Scan for the cell matching the given text and deliver its (X, Y) coordinate at center. 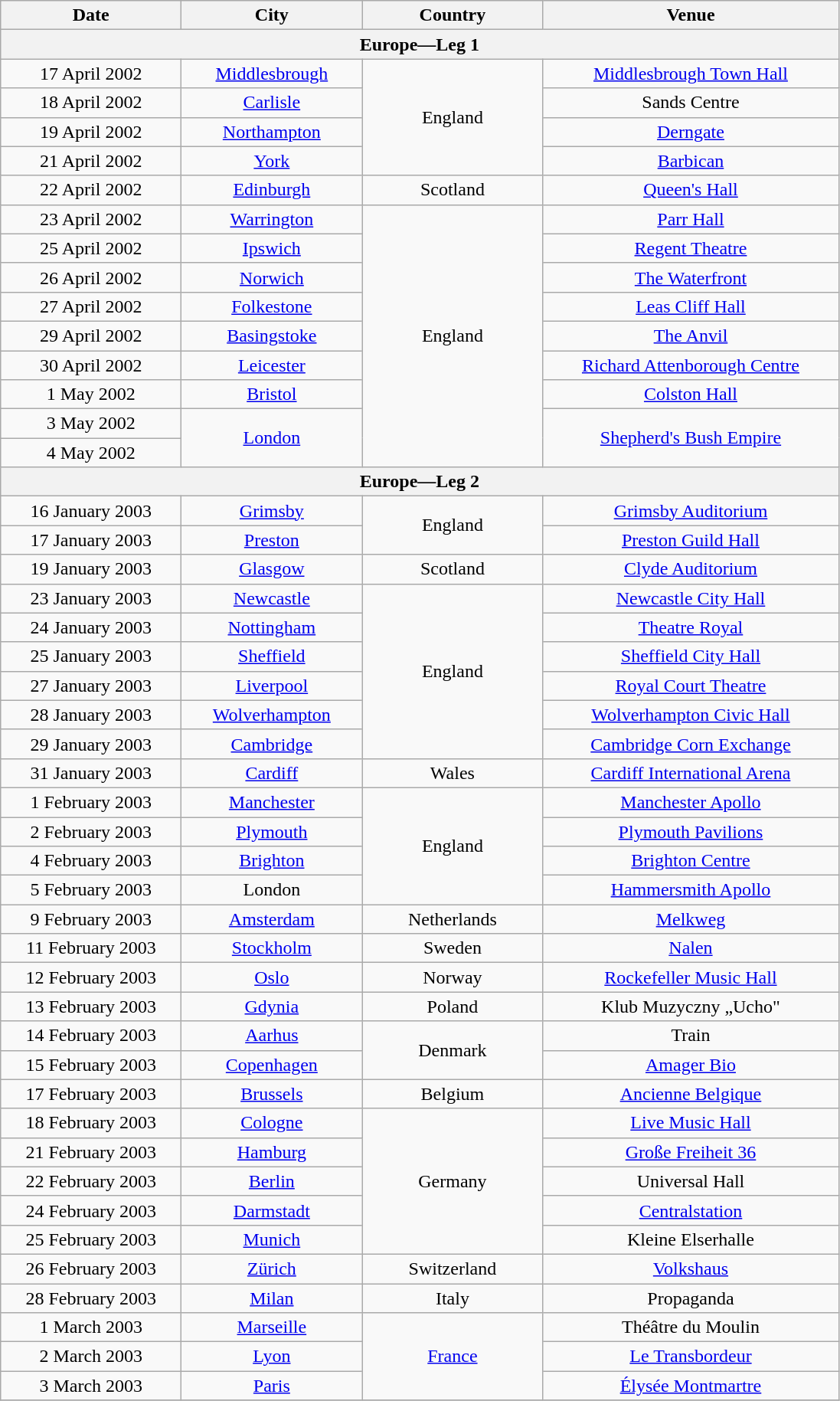
1 February 2003 (91, 802)
Shepherd's Bush Empire (691, 438)
16 January 2003 (91, 511)
Große Freiheit 36 (691, 1152)
17 January 2003 (91, 540)
Parr Hall (691, 219)
Middlesbrough (272, 74)
17 February 2003 (91, 1094)
Nalen (691, 948)
1 March 2003 (91, 1327)
4 February 2003 (91, 861)
Stockholm (272, 948)
Preston (272, 540)
Sheffield City Hall (691, 656)
3 March 2003 (91, 1386)
18 February 2003 (91, 1123)
Berlin (272, 1181)
Propaganda (691, 1298)
Leas Cliff Hall (691, 306)
Darmstadt (272, 1210)
Universal Hall (691, 1181)
Poland (453, 1007)
Edinburgh (272, 190)
2 February 2003 (91, 831)
Munich (272, 1239)
23 April 2002 (91, 219)
Wolverhampton Civic Hall (691, 715)
Belgium (453, 1094)
25 February 2003 (91, 1239)
Melkweg (691, 919)
Zürich (272, 1268)
30 April 2002 (91, 365)
Manchester (272, 802)
Hammersmith Apollo (691, 890)
4 May 2002 (91, 453)
27 January 2003 (91, 686)
21 April 2002 (91, 161)
Theatre Royal (691, 627)
Carlisle (272, 103)
Brighton (272, 861)
Norwich (272, 277)
19 January 2003 (91, 569)
The Waterfront (691, 277)
Grimsby (272, 511)
Plymouth (272, 831)
18 April 2002 (91, 103)
Newcastle (272, 598)
Manchester Apollo (691, 802)
Élysée Montmartre (691, 1386)
26 April 2002 (91, 277)
Warrington (272, 219)
12 February 2003 (91, 977)
Bristol (272, 394)
York (272, 161)
5 February 2003 (91, 890)
Middlesbrough Town Hall (691, 74)
Oslo (272, 977)
24 February 2003 (91, 1210)
Northampton (272, 132)
9 February 2003 (91, 919)
City (272, 15)
Théâtre du Moulin (691, 1327)
25 January 2003 (91, 656)
22 April 2002 (91, 190)
Ipswich (272, 248)
Norway (453, 977)
Wolverhampton (272, 715)
11 February 2003 (91, 948)
1 May 2002 (91, 394)
Richard Attenborough Centre (691, 365)
3 May 2002 (91, 424)
26 February 2003 (91, 1268)
The Anvil (691, 336)
Clyde Auditorium (691, 569)
Gdynia (272, 1007)
Sheffield (272, 656)
Sands Centre (691, 103)
Date (91, 15)
Cologne (272, 1123)
Marseille (272, 1327)
Volkshaus (691, 1268)
Klub Muzyczny „Ucho" (691, 1007)
Cambridge (272, 744)
19 April 2002 (91, 132)
Grimsby Auditorium (691, 511)
Wales (453, 773)
Royal Court Theatre (691, 686)
14 February 2003 (91, 1036)
Amager Bio (691, 1065)
Brighton Centre (691, 861)
Cambridge Corn Exchange (691, 744)
28 February 2003 (91, 1298)
Regent Theatre (691, 248)
Cardiff International Arena (691, 773)
Nottingham (272, 627)
Brussels (272, 1094)
Aarhus (272, 1036)
Country (453, 15)
Liverpool (272, 686)
Ancienne Belgique (691, 1094)
Copenhagen (272, 1065)
28 January 2003 (91, 715)
15 February 2003 (91, 1065)
17 April 2002 (91, 74)
Amsterdam (272, 919)
27 April 2002 (91, 306)
France (453, 1357)
Paris (272, 1386)
25 April 2002 (91, 248)
Hamburg (272, 1152)
Basingstoke (272, 336)
24 January 2003 (91, 627)
Netherlands (453, 919)
Derngate (691, 132)
Le Transbordeur (691, 1357)
Venue (691, 15)
Plymouth Pavilions (691, 831)
Rockefeller Music Hall (691, 977)
Switzerland (453, 1268)
29 January 2003 (91, 744)
Train (691, 1036)
21 February 2003 (91, 1152)
2 March 2003 (91, 1357)
Glasgow (272, 569)
Cardiff (272, 773)
Queen's Hall (691, 190)
Centralstation (691, 1210)
Colston Hall (691, 394)
Folkestone (272, 306)
Italy (453, 1298)
Europe—Leg 1 (420, 44)
Live Music Hall (691, 1123)
Germany (453, 1181)
Sweden (453, 948)
22 February 2003 (91, 1181)
31 January 2003 (91, 773)
Barbican (691, 161)
Preston Guild Hall (691, 540)
Kleine Elserhalle (691, 1239)
Denmark (453, 1050)
13 February 2003 (91, 1007)
Newcastle City Hall (691, 598)
Leicester (272, 365)
23 January 2003 (91, 598)
Lyon (272, 1357)
Milan (272, 1298)
29 April 2002 (91, 336)
Europe—Leg 2 (420, 482)
